For the text-containing cell, return its midpoint in [X, Y] coordinate format. 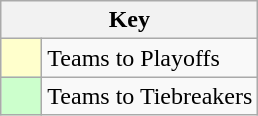
Teams to Tiebreakers [150, 96]
Key [130, 20]
Teams to Playoffs [150, 58]
